Detect which cell encompasses the target text, then output its (X, Y) center coordinate. 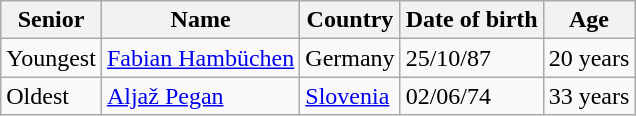
Name (200, 20)
Oldest (52, 96)
Senior (52, 20)
Fabian Hambüchen (200, 58)
Germany (350, 58)
Date of birth (472, 20)
Slovenia (350, 96)
Aljaž Pegan (200, 96)
Youngest (52, 58)
20 years (589, 58)
02/06/74 (472, 96)
33 years (589, 96)
Age (589, 20)
25/10/87 (472, 58)
Country (350, 20)
